Output the [X, Y] coordinate of the center of the cell containing the given text.  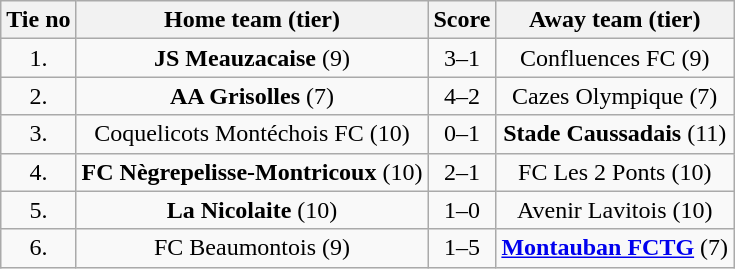
3. [38, 134]
1–5 [462, 248]
Montauban FCTG (7) [615, 248]
Home team (tier) [252, 20]
5. [38, 210]
Stade Caussadais (11) [615, 134]
Score [462, 20]
FC Nègrepelisse-Montricoux (10) [252, 172]
Coquelicots Montéchois FC (10) [252, 134]
AA Grisolles (7) [252, 96]
3–1 [462, 58]
FC Les 2 Ponts (10) [615, 172]
Tie no [38, 20]
4–2 [462, 96]
Away team (tier) [615, 20]
6. [38, 248]
1–0 [462, 210]
Confluences FC (9) [615, 58]
2–1 [462, 172]
4. [38, 172]
1. [38, 58]
La Nicolaite (10) [252, 210]
2. [38, 96]
0–1 [462, 134]
FC Beaumontois (9) [252, 248]
Avenir Lavitois (10) [615, 210]
Cazes Olympique (7) [615, 96]
JS Meauzacaise (9) [252, 58]
